Detect which cell encompasses the target text, then output its [X, Y] center coordinate. 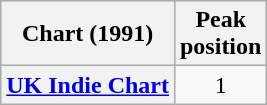
UK Indie Chart [88, 85]
Peakposition [220, 34]
1 [220, 85]
Chart (1991) [88, 34]
